Search for the cell housing the specified text and yield its (x, y) center coordinate. 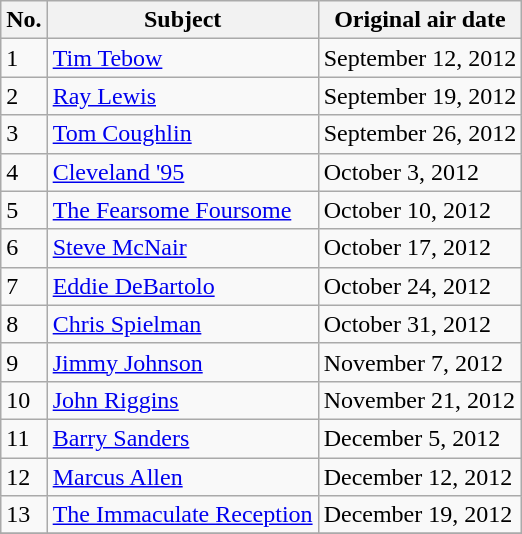
September 12, 2012 (420, 58)
1 (24, 58)
October 31, 2012 (420, 324)
2 (24, 96)
12 (24, 477)
Marcus Allen (182, 477)
December 12, 2012 (420, 477)
December 19, 2012 (420, 515)
No. (24, 20)
10 (24, 400)
11 (24, 438)
October 24, 2012 (420, 286)
Eddie DeBartolo (182, 286)
November 21, 2012 (420, 400)
13 (24, 515)
Steve McNair (182, 248)
December 5, 2012 (420, 438)
October 10, 2012 (420, 210)
The Fearsome Foursome (182, 210)
Tom Coughlin (182, 134)
October 3, 2012 (420, 172)
Ray Lewis (182, 96)
8 (24, 324)
September 19, 2012 (420, 96)
6 (24, 248)
The Immaculate Reception (182, 515)
Cleveland '95 (182, 172)
Barry Sanders (182, 438)
Subject (182, 20)
3 (24, 134)
Original air date (420, 20)
4 (24, 172)
Tim Tebow (182, 58)
5 (24, 210)
Jimmy Johnson (182, 362)
John Riggins (182, 400)
Chris Spielman (182, 324)
September 26, 2012 (420, 134)
October 17, 2012 (420, 248)
9 (24, 362)
November 7, 2012 (420, 362)
7 (24, 286)
